From the cell containing the given text, extract its center point as [x, y] coordinate. 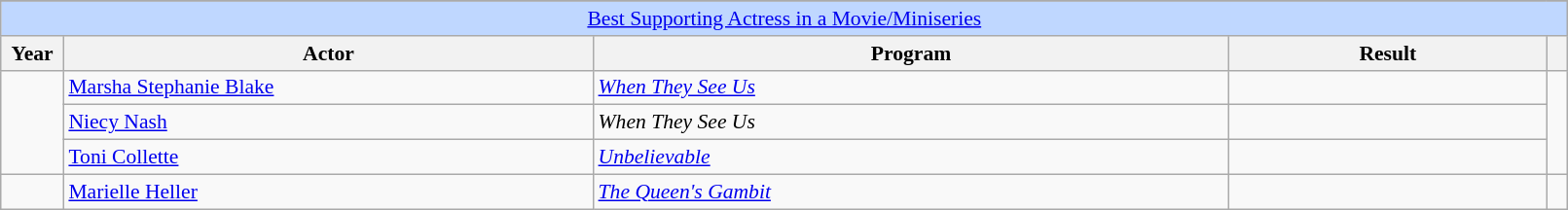
Actor [328, 53]
Best Supporting Actress in a Movie/Miniseries [784, 18]
Toni Collette [328, 157]
Marsha Stephanie Blake [328, 87]
Program [911, 53]
Marielle Heller [328, 192]
Unbelievable [911, 157]
Result [1388, 53]
The Queen's Gambit [911, 192]
Year [33, 53]
Niecy Nash [328, 122]
